Capture the cell that displays the provided text and extract its [X, Y] central coordinate. 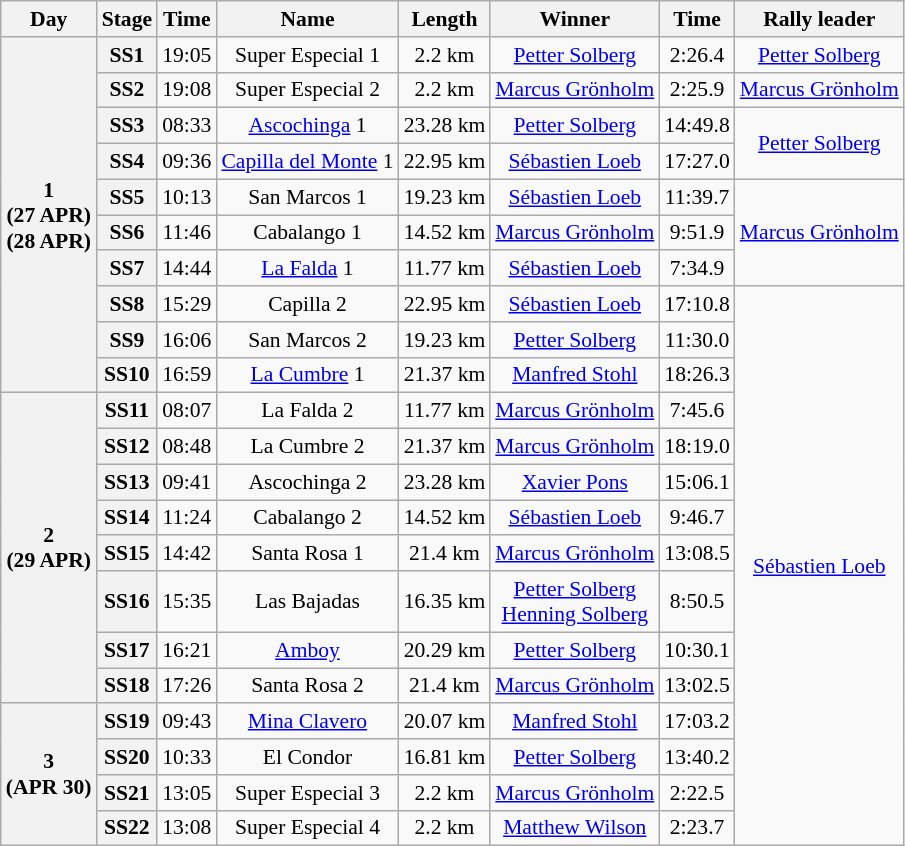
SS16 [127, 602]
SS14 [127, 518]
Matthew Wilson [574, 828]
SS20 [127, 757]
16:21 [186, 650]
09:36 [186, 162]
13:40.2 [696, 757]
Capilla 2 [307, 304]
15:06.1 [696, 482]
SS3 [127, 126]
2:22.5 [696, 793]
Day [49, 19]
17:27.0 [696, 162]
7:45.6 [696, 411]
17:03.2 [696, 722]
Super Especial 4 [307, 828]
14:44 [186, 269]
Super Especial 2 [307, 90]
13:05 [186, 793]
9:46.7 [696, 518]
Super Especial 3 [307, 793]
Name [307, 19]
Santa Rosa 1 [307, 554]
Capilla del Monte 1 [307, 162]
SS1 [127, 55]
08:48 [186, 447]
SS6 [127, 233]
11:24 [186, 518]
SS17 [127, 650]
09:43 [186, 722]
18:19.0 [696, 447]
SS12 [127, 447]
SS13 [127, 482]
Length [445, 19]
Cabalango 1 [307, 233]
Santa Rosa 2 [307, 686]
11:39.7 [696, 197]
14:49.8 [696, 126]
10:33 [186, 757]
Mina Clavero [307, 722]
16.35 km [445, 602]
SS7 [127, 269]
Ascochinga 1 [307, 126]
Las Bajadas [307, 602]
20.29 km [445, 650]
San Marcos 1 [307, 197]
16:59 [186, 375]
SS21 [127, 793]
2:26.4 [696, 55]
13:02.5 [696, 686]
13:08.5 [696, 554]
15:29 [186, 304]
Rally leader [820, 19]
20.07 km [445, 722]
SS11 [127, 411]
08:33 [186, 126]
19:05 [186, 55]
08:07 [186, 411]
SS22 [127, 828]
SS10 [127, 375]
Xavier Pons [574, 482]
SS19 [127, 722]
La Cumbre 1 [307, 375]
9:51.9 [696, 233]
San Marcos 2 [307, 340]
3(APR 30) [49, 775]
SS9 [127, 340]
Winner [574, 19]
SS5 [127, 197]
11:46 [186, 233]
16.81 km [445, 757]
2:25.9 [696, 90]
SS15 [127, 554]
18:26.3 [696, 375]
Petter Solberg Henning Solberg [574, 602]
11:30.0 [696, 340]
2 (29 APR) [49, 548]
Amboy [307, 650]
10:13 [186, 197]
Super Especial 1 [307, 55]
2:23.7 [696, 828]
8:50.5 [696, 602]
1 (27 APR)(28 APR) [49, 215]
La Falda 2 [307, 411]
7:34.9 [696, 269]
17:10.8 [696, 304]
SS18 [127, 686]
El Condor [307, 757]
Cabalango 2 [307, 518]
16:06 [186, 340]
SS8 [127, 304]
SS4 [127, 162]
14:42 [186, 554]
17:26 [186, 686]
Ascochinga 2 [307, 482]
SS2 [127, 90]
Stage [127, 19]
La Cumbre 2 [307, 447]
La Falda 1 [307, 269]
19:08 [186, 90]
09:41 [186, 482]
13:08 [186, 828]
15:35 [186, 602]
10:30.1 [696, 650]
